From the cell containing the given text, extract its center point as [X, Y] coordinate. 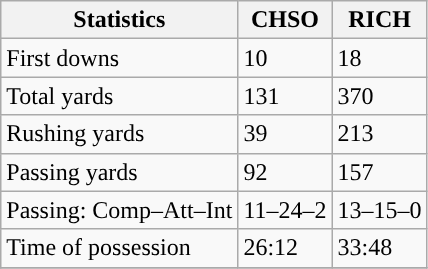
Total yards [120, 96]
11–24–2 [285, 210]
Statistics [120, 20]
Passing: Comp–Att–Int [120, 210]
10 [285, 58]
13–15–0 [380, 210]
Time of possession [120, 248]
First downs [120, 58]
26:12 [285, 248]
33:48 [380, 248]
CHSO [285, 20]
213 [380, 134]
92 [285, 172]
131 [285, 96]
39 [285, 134]
18 [380, 58]
Rushing yards [120, 134]
157 [380, 172]
370 [380, 96]
RICH [380, 20]
Passing yards [120, 172]
